Capture the cell that displays the provided text and extract its (x, y) central coordinate. 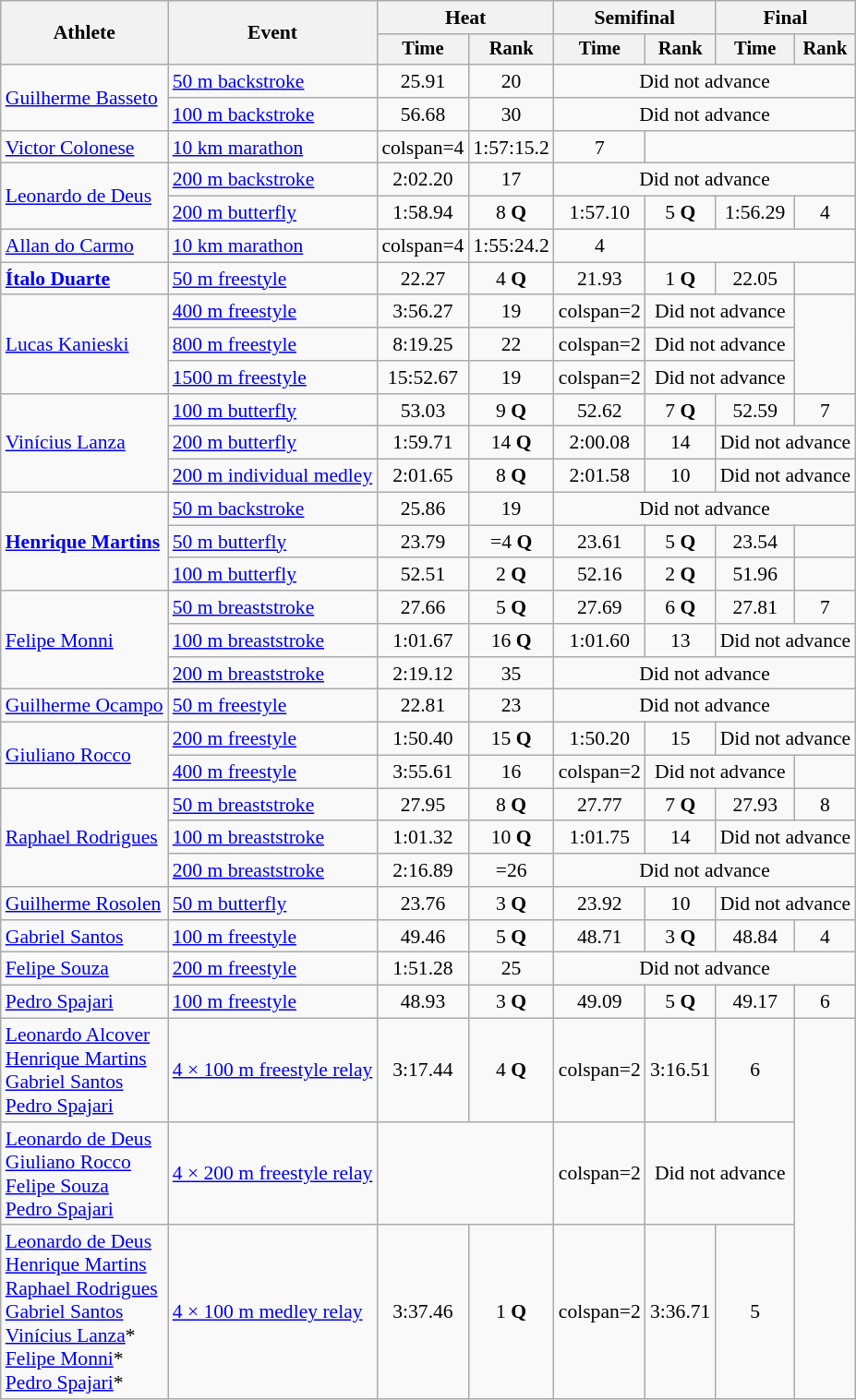
22.27 (423, 279)
15:52.67 (423, 377)
Gabriel Santos (85, 937)
1:01.75 (600, 838)
51.96 (755, 575)
27.77 (600, 805)
2:16.89 (423, 870)
1:59.71 (423, 443)
1:01.67 (423, 640)
15 (681, 739)
13 (681, 640)
Giuliano Rocco (85, 755)
25.91 (423, 81)
2:01.65 (423, 476)
Ítalo Duarte (85, 279)
200 m backstroke (273, 180)
1:56.29 (755, 213)
30 (511, 114)
1:55:24.2 (511, 246)
Leonardo de Deus Giuliano Rocco Felipe Souza Pedro Spajari (85, 1174)
8 (826, 805)
1:57.10 (600, 213)
1:50.40 (423, 739)
100 m backstroke (273, 114)
5 (755, 1312)
20 (511, 81)
200 m individual medley (273, 476)
23.61 (600, 542)
1500 m freestyle (273, 377)
6 Q (681, 607)
Raphael Rodrigues (85, 838)
Pedro Spajari (85, 1002)
3:56.27 (423, 312)
=26 (511, 870)
21.93 (600, 279)
48.93 (423, 1002)
4 × 100 m medley relay (273, 1312)
3:37.46 (423, 1312)
27.66 (423, 607)
Semifinal (635, 18)
Guilherme Rosolen (85, 903)
27.81 (755, 607)
27.95 (423, 805)
Leonardo de Deus (85, 196)
1:01.60 (600, 640)
3:17.44 (423, 1071)
1:51.28 (423, 969)
Vinícius Lanza (85, 443)
2:02.20 (423, 180)
3:55.61 (423, 772)
23.79 (423, 542)
52.16 (600, 575)
800 m freestyle (273, 344)
27.93 (755, 805)
Felipe Souza (85, 969)
2:00.08 (600, 443)
4 × 200 m freestyle relay (273, 1174)
Leonardo Alcover Henrique Martins Gabriel Santos Pedro Spajari (85, 1071)
2:19.12 (423, 674)
Allan do Carmo (85, 246)
Event (273, 33)
1:58.94 (423, 213)
23 (511, 706)
1:01.32 (423, 838)
49.09 (600, 1002)
35 (511, 674)
9 Q (511, 411)
Henrique Martins (85, 543)
22 (511, 344)
Leonardo de Deus Henrique Martins Raphael Rodrigues Gabriel Santos Vinícius Lanza* Felipe Monni* Pedro Spajari* (85, 1312)
Lucas Kanieski (85, 345)
Final (786, 18)
52.59 (755, 411)
Felipe Monni (85, 640)
22.81 (423, 706)
49.17 (755, 1002)
8:19.25 (423, 344)
25 (511, 969)
22.05 (755, 279)
52.62 (600, 411)
48.71 (600, 937)
53.03 (423, 411)
2:01.58 (600, 476)
23.76 (423, 903)
3:16.51 (681, 1071)
Guilherme Basseto (85, 98)
49.46 (423, 937)
48.84 (755, 937)
23.54 (755, 542)
1:50.20 (600, 739)
15 Q (511, 739)
16 (511, 772)
Heat (465, 18)
Victor Colonese (85, 148)
17 (511, 180)
16 Q (511, 640)
25.86 (423, 509)
14 Q (511, 443)
1:57:15.2 (511, 148)
4 × 100 m freestyle relay (273, 1071)
10 Q (511, 838)
27.69 (600, 607)
23.92 (600, 903)
=4 Q (511, 542)
3:36.71 (681, 1312)
Guilherme Ocampo (85, 706)
56.68 (423, 114)
Athlete (85, 33)
52.51 (423, 575)
